Search for the cell housing the specified text and yield its [x, y] center coordinate. 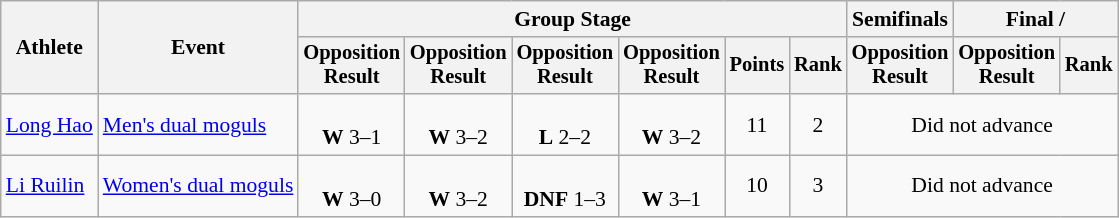
3 [818, 186]
Group Stage [572, 19]
DNF 1–3 [566, 186]
Semifinals [900, 19]
Event [198, 48]
Men's dual moguls [198, 124]
2 [818, 124]
Li Ruilin [50, 186]
11 [757, 124]
Points [757, 66]
Women's dual moguls [198, 186]
Final / [1035, 19]
Long Hao [50, 124]
L 2–2 [566, 124]
Athlete [50, 48]
10 [757, 186]
W 3–0 [352, 186]
